Output the (X, Y) coordinate of the center of the cell containing the given text.  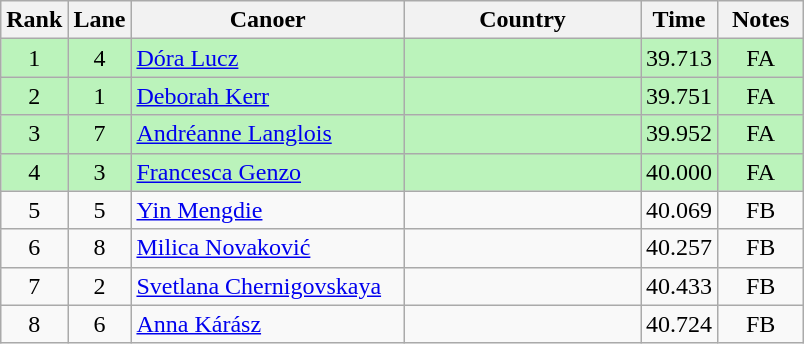
40.257 (680, 248)
Dóra Lucz (268, 58)
Andréanne Langlois (268, 134)
Svetlana Chernigovskaya (268, 286)
40.000 (680, 172)
Notes (761, 20)
39.751 (680, 96)
39.952 (680, 134)
Francesca Genzo (268, 172)
Country (522, 20)
40.069 (680, 210)
Anna Kárász (268, 324)
Yin Mengdie (268, 210)
40.724 (680, 324)
Milica Novaković (268, 248)
Rank (34, 20)
Lane (100, 20)
Time (680, 20)
40.433 (680, 286)
Deborah Kerr (268, 96)
39.713 (680, 58)
Canoer (268, 20)
